Return the (X, Y) coordinate for the center point of the cell that contains the specified text.  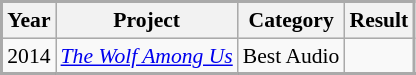
Year (29, 20)
Project (147, 20)
Result (379, 20)
Category (292, 20)
Best Audio (292, 56)
The Wolf Among Us (147, 56)
2014 (29, 56)
